Determine the (x, y) coordinate at the center of the cell enclosing the given text.  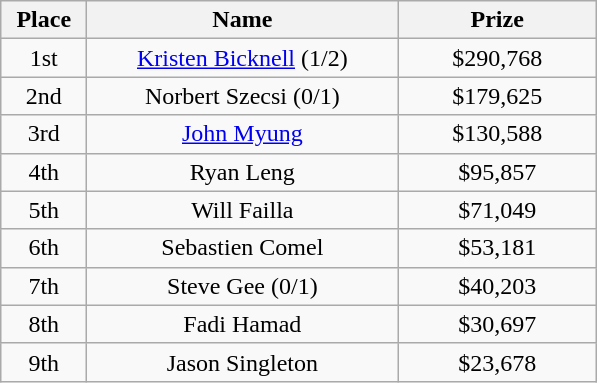
1st (44, 58)
Name (242, 20)
$30,697 (498, 324)
7th (44, 286)
9th (44, 362)
4th (44, 172)
$71,049 (498, 210)
$23,678 (498, 362)
6th (44, 248)
2nd (44, 96)
Fadi Hamad (242, 324)
Jason Singleton (242, 362)
Norbert Szecsi (0/1) (242, 96)
$40,203 (498, 286)
Will Failla (242, 210)
$95,857 (498, 172)
$130,588 (498, 134)
Steve Gee (0/1) (242, 286)
John Myung (242, 134)
Sebastien Comel (242, 248)
Place (44, 20)
Ryan Leng (242, 172)
$290,768 (498, 58)
3rd (44, 134)
5th (44, 210)
Prize (498, 20)
$53,181 (498, 248)
$179,625 (498, 96)
Kristen Bicknell (1/2) (242, 58)
8th (44, 324)
